Capture the cell that displays the provided text and extract its (X, Y) central coordinate. 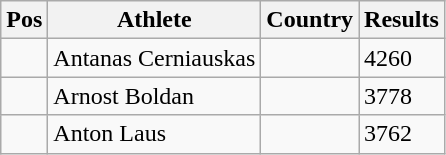
Anton Laus (154, 134)
4260 (402, 58)
Arnost Boldan (154, 96)
Antanas Cerniauskas (154, 58)
Athlete (154, 20)
3778 (402, 96)
3762 (402, 134)
Results (402, 20)
Pos (24, 20)
Country (310, 20)
